Return the [X, Y] coordinate for the center point of the cell that contains the specified text.  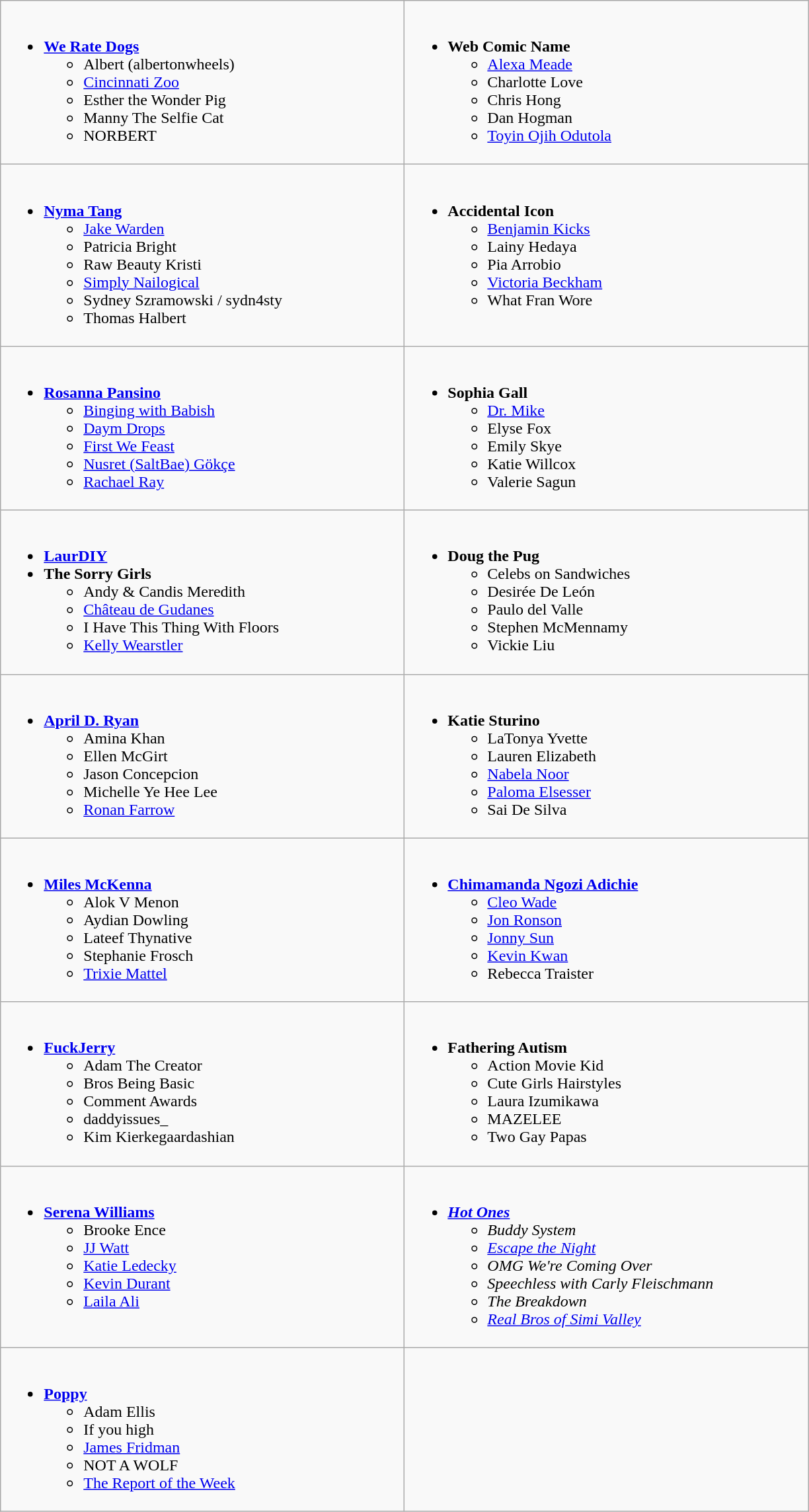
Hot OnesBuddy SystemEscape the NightOMG We're Coming OverSpeechless with Carly FleischmannThe BreakdownReal Bros of Simi Valley [607, 1257]
FuckJerryAdam The CreatorBros Being BasicComment Awardsdaddyissues_Kim Kierkegaardashian [202, 1084]
Doug the PugCelebs on SandwichesDesirée De LeónPaulo del ValleStephen McMennamyVickie Liu [607, 592]
Serena WilliamsBrooke EnceJJ WattKatie LedeckyKevin DurantLaila Ali [202, 1257]
Nyma TangJake WardenPatricia BrightRaw Beauty KristiSimply NailogicalSydney Szramowski / sydn4styThomas Halbert [202, 255]
April D. RyanAmina KhanEllen McGirtJason ConcepcionMichelle Ye Hee LeeRonan Farrow [202, 756]
Rosanna PansinoBinging with BabishDaym DropsFirst We FeastNusret (SaltBae) GökçeRachael Ray [202, 428]
Miles McKennaAlok V MenonAydian DowlingLateef ThynativeStephanie FroschTrixie Mattel [202, 920]
Accidental IconBenjamin KicksLainy HedayaPia ArrobioVictoria BeckhamWhat Fran Wore [607, 255]
Fathering AutismAction Movie KidCute Girls HairstylesLaura IzumikawaMAZELEETwo Gay Papas [607, 1084]
Katie SturinoLaTonya YvetteLauren ElizabethNabela NoorPaloma ElsesserSai De Silva [607, 756]
PoppyAdam EllisIf you highJames FridmanNOT A WOLFThe Report of the Week [202, 1429]
We Rate DogsAlbert (albertonwheels)Cincinnati ZooEsther the Wonder PigManny The Selfie CatNORBERT [202, 83]
LaurDIYThe Sorry GirlsAndy & Candis MeredithChâteau de GudanesI Have This Thing With FloorsKelly Wearstler [202, 592]
Sophia GallDr. MikeElyse FoxEmily SkyeKatie WillcoxValerie Sagun [607, 428]
Web Comic NameAlexa MeadeCharlotte LoveChris HongDan HogmanToyin Ojih Odutola [607, 83]
Chimamanda Ngozi AdichieCleo WadeJon RonsonJonny SunKevin KwanRebecca Traister [607, 920]
